Find where the given text appears and provide that cell's center as [x, y] coordinate. 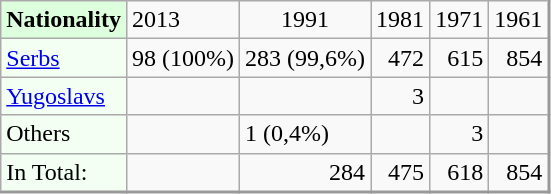
Serbs [64, 58]
Others [64, 134]
475 [400, 172]
1991 [306, 20]
Nationality [64, 20]
283 (99,6%) [306, 58]
284 [306, 172]
2013 [182, 20]
98 (100%) [182, 58]
618 [460, 172]
1981 [400, 20]
1 (0,4%) [306, 134]
1961 [519, 20]
Yugoslavs [64, 96]
615 [460, 58]
In Total: [64, 172]
1971 [460, 20]
472 [400, 58]
